For the text-containing cell, return its midpoint in [x, y] coordinate format. 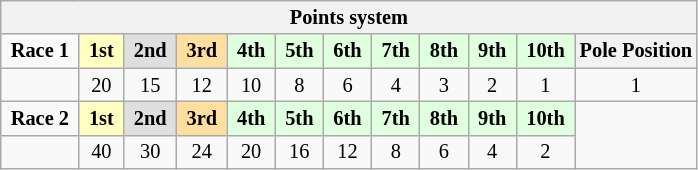
Pole Position [636, 51]
24 [202, 152]
10 [251, 85]
30 [150, 152]
Race 2 [40, 118]
Race 1 [40, 51]
40 [102, 152]
Points system [349, 17]
3 [444, 85]
16 [299, 152]
15 [150, 85]
